Output the [x, y] coordinate of the center of the cell containing the given text.  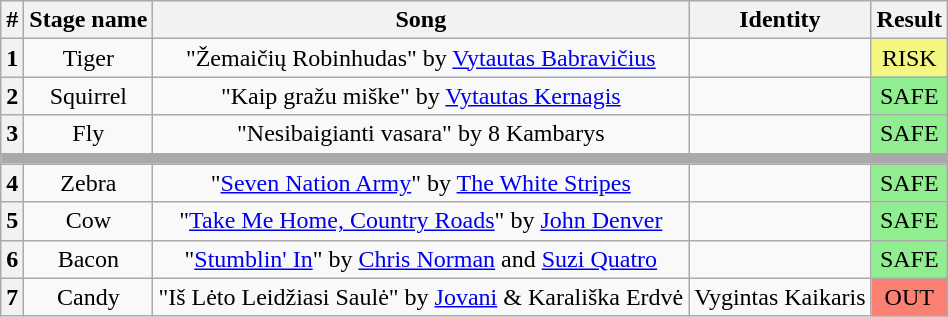
1 [12, 58]
Result [909, 20]
Squirrel [88, 96]
2 [12, 96]
5 [12, 221]
Bacon [88, 259]
"Nesibaigianti vasara" by 8 Kambarys [421, 134]
3 [12, 134]
4 [12, 183]
"Iš Lėto Leidžiasi Saulė" by Jovani & Karališka Erdvė [421, 297]
Tiger [88, 58]
# [12, 20]
"Take Me Home, Country Roads" by John Denver [421, 221]
Fly [88, 134]
"Žemaičių Robinhudas" by Vytautas Babravičius [421, 58]
Candy [88, 297]
Stage name [88, 20]
Cow [88, 221]
7 [12, 297]
Zebra [88, 183]
"Stumblin' In" by Chris Norman and Suzi Quatro [421, 259]
6 [12, 259]
Song [421, 20]
"Seven Nation Army" by The White Stripes [421, 183]
RISK [909, 58]
OUT [909, 297]
Identity [780, 20]
"Kaip gražu miške" by Vytautas Kernagis [421, 96]
Vygintas Kaikaris [780, 297]
